For the text-containing cell, return its midpoint in (X, Y) coordinate format. 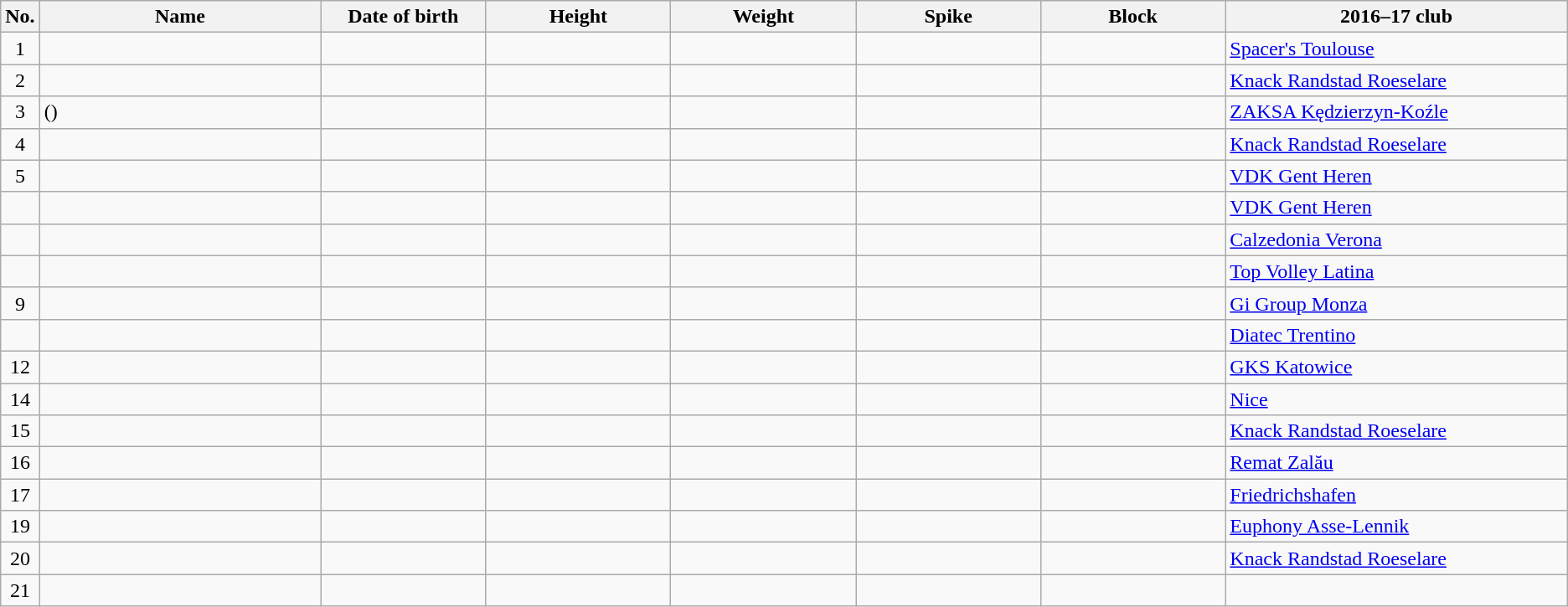
Block (1132, 17)
12 (20, 367)
4 (20, 144)
14 (20, 399)
16 (20, 463)
Spacer's Toulouse (1396, 49)
Weight (764, 17)
Calzedonia Verona (1396, 239)
ZAKSA Kędzierzyn-Koźle (1396, 112)
3 (20, 112)
Top Volley Latina (1396, 271)
Gi Group Monza (1396, 303)
17 (20, 495)
20 (20, 558)
9 (20, 303)
Euphony Asse-Lennik (1396, 527)
Date of birth (404, 17)
19 (20, 527)
Height (578, 17)
Diatec Trentino (1396, 335)
Friedrichshafen (1396, 495)
15 (20, 431)
5 (20, 176)
Remat Zalău (1396, 463)
No. (20, 17)
Name (180, 17)
2 (20, 80)
Nice (1396, 399)
() (180, 112)
2016–17 club (1396, 17)
Spike (948, 17)
1 (20, 49)
21 (20, 590)
GKS Katowice (1396, 367)
